Detect which cell encompasses the target text, then output its [X, Y] center coordinate. 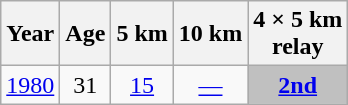
10 km [210, 34]
15 [142, 85]
4 × 5 kmrelay [298, 34]
5 km [142, 34]
Year [30, 34]
1980 [30, 85]
2nd [298, 85]
Age [86, 34]
— [210, 85]
31 [86, 85]
